Scan for the cell matching the given text and deliver its (X, Y) coordinate at center. 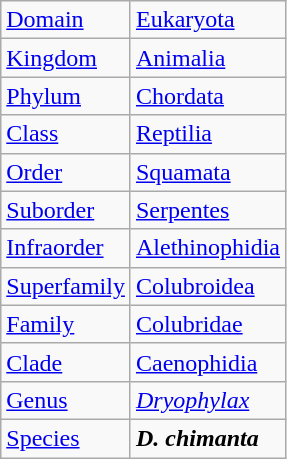
Dryophylax (208, 400)
Domain (66, 20)
Reptilia (208, 134)
Suborder (66, 210)
Caenophidia (208, 362)
Species (66, 438)
Squamata (208, 172)
Infraorder (66, 248)
Kingdom (66, 58)
Colubridae (208, 324)
Eukaryota (208, 20)
Family (66, 324)
Genus (66, 400)
Colubroidea (208, 286)
Alethinophidia (208, 248)
Class (66, 134)
Clade (66, 362)
Animalia (208, 58)
Phylum (66, 96)
Serpentes (208, 210)
Chordata (208, 96)
D. chimanta (208, 438)
Superfamily (66, 286)
Order (66, 172)
